Output the [X, Y] coordinate of the center of the cell containing the given text.  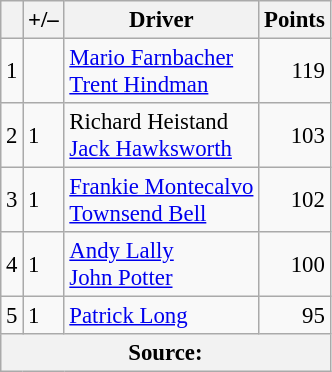
Patrick Long [162, 316]
102 [294, 200]
95 [294, 316]
Frankie Montecalvo Townsend Bell [162, 200]
Points [294, 20]
5 [12, 316]
Driver [162, 20]
+/– [44, 20]
100 [294, 264]
3 [12, 200]
2 [12, 136]
Source: [166, 353]
Richard Heistand Jack Hawksworth [162, 136]
4 [12, 264]
Andy Lally John Potter [162, 264]
119 [294, 72]
Mario Farnbacher Trent Hindman [162, 72]
103 [294, 136]
